Capture the cell that displays the provided text and extract its [x, y] central coordinate. 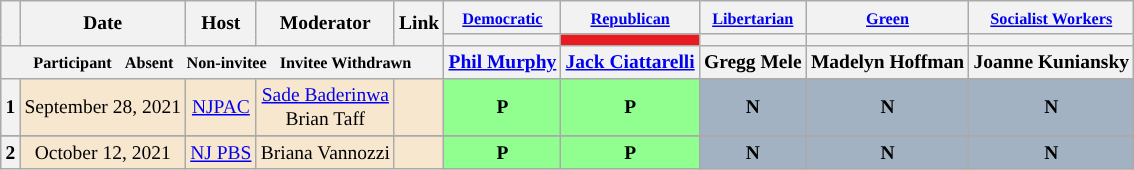
Gregg Mele [752, 62]
Date [103, 23]
Participant Absent Non-invitee Invitee Withdrawn [222, 62]
Host [222, 23]
October 12, 2021 [103, 152]
Republican [630, 18]
Socialist Workers [1052, 18]
NJPAC [222, 106]
September 28, 2021 [103, 106]
NJ PBS [222, 152]
Democratic [502, 18]
Madelyn Hoffman [888, 62]
Joanne Kuniansky [1052, 62]
Briana Vannozzi [325, 152]
Link [418, 23]
Green [888, 18]
Sade BaderinwaBrian Taff [325, 106]
Moderator [325, 23]
1 [10, 106]
Phil Murphy [502, 62]
Jack Ciattarelli [630, 62]
2 [10, 152]
Libertarian [752, 18]
